Extract the [x, y] coordinate from the center of the cell holding the provided text.  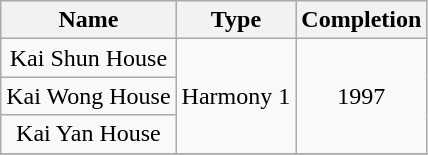
Name [88, 20]
Type [236, 20]
Kai Wong House [88, 96]
Completion [362, 20]
Kai Yan House [88, 134]
1997 [362, 96]
Harmony 1 [236, 96]
Kai Shun House [88, 58]
